From the cell containing the given text, extract its center point as [x, y] coordinate. 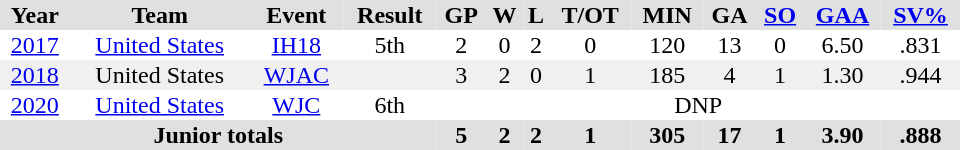
Junior totals [218, 135]
Result [390, 15]
WJAC [296, 75]
.888 [920, 135]
MIN [667, 15]
L [536, 15]
5 [461, 135]
2017 [35, 45]
.831 [920, 45]
2020 [35, 105]
IH18 [296, 45]
4 [730, 75]
3 [461, 75]
185 [667, 75]
17 [730, 135]
GAA [842, 15]
6.50 [842, 45]
Team [160, 15]
1.30 [842, 75]
DNP [698, 105]
.944 [920, 75]
305 [667, 135]
GP [461, 15]
SO [780, 15]
T/OT [590, 15]
3.90 [842, 135]
6th [390, 105]
SV% [920, 15]
5th [390, 45]
WJC [296, 105]
W [504, 15]
Year [35, 15]
Event [296, 15]
120 [667, 45]
2018 [35, 75]
GA [730, 15]
13 [730, 45]
